Scan for the cell matching the given text and deliver its [X, Y] coordinate at center. 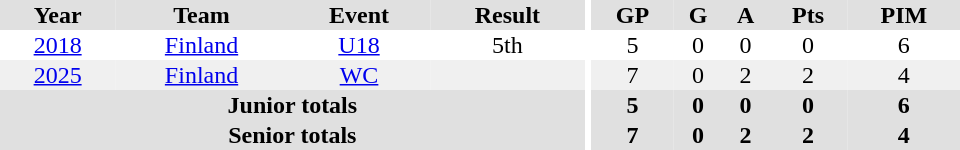
A [746, 15]
Junior totals [292, 105]
2025 [58, 75]
Year [58, 15]
PIM [904, 15]
WC [359, 75]
Senior totals [292, 135]
G [698, 15]
5th [507, 45]
Event [359, 15]
Result [507, 15]
Pts [808, 15]
2018 [58, 45]
Team [202, 15]
U18 [359, 45]
GP [632, 15]
